Identify which cell holds the provided text, then report its [X, Y] central coordinate. 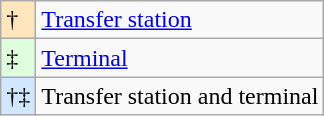
Transfer station and terminal [180, 96]
‡ [18, 58]
†‡ [18, 96]
Transfer station [180, 20]
Terminal [180, 58]
† [18, 20]
